Extract the (x, y) coordinate from the center of the cell holding the provided text.  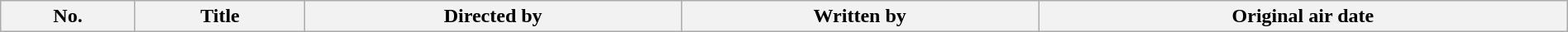
No. (68, 16)
Title (220, 16)
Directed by (493, 16)
Written by (860, 16)
Original air date (1303, 16)
